Identify which cell holds the provided text, then report its (X, Y) central coordinate. 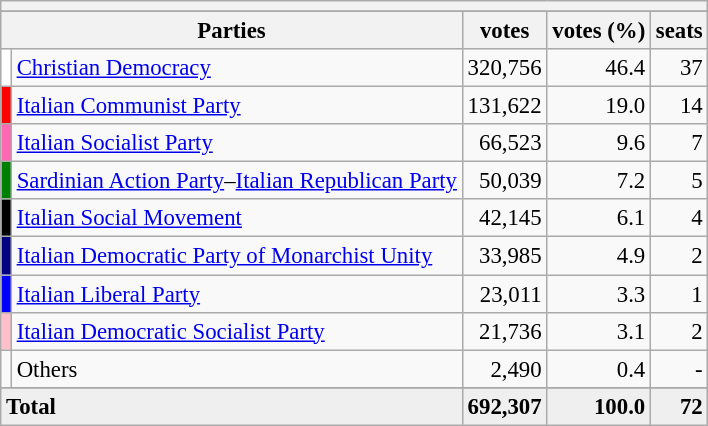
Sardinian Action Party–Italian Republican Party (236, 181)
Italian Liberal Party (236, 294)
seats (680, 31)
23,011 (504, 294)
Christian Democracy (236, 68)
4.9 (599, 256)
37 (680, 68)
14 (680, 106)
72 (680, 406)
46.4 (599, 68)
3.3 (599, 294)
9.6 (599, 143)
Italian Socialist Party (236, 143)
Total (232, 406)
7 (680, 143)
66,523 (504, 143)
- (680, 369)
Italian Communist Party (236, 106)
7.2 (599, 181)
19.0 (599, 106)
3.1 (599, 331)
21,736 (504, 331)
votes (504, 31)
Italian Democratic Party of Monarchist Unity (236, 256)
6.1 (599, 219)
100.0 (599, 406)
5 (680, 181)
131,622 (504, 106)
320,756 (504, 68)
33,985 (504, 256)
2,490 (504, 369)
0.4 (599, 369)
50,039 (504, 181)
Parties (232, 31)
692,307 (504, 406)
42,145 (504, 219)
Others (236, 369)
Italian Social Movement (236, 219)
Italian Democratic Socialist Party (236, 331)
1 (680, 294)
votes (%) (599, 31)
4 (680, 219)
